For the text-containing cell, return its midpoint in [X, Y] coordinate format. 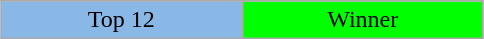
Winner [362, 20]
Top 12 [122, 20]
